Return the [x, y] coordinate for the center point of the cell that contains the specified text.  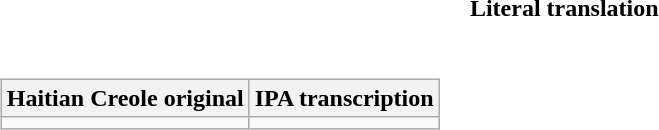
IPA transcription [344, 98]
Haitian Creole original [125, 98]
